Capture the cell that displays the provided text and extract its (x, y) central coordinate. 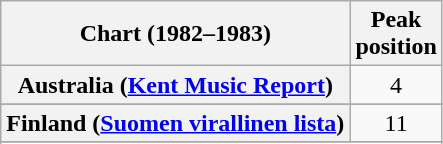
Australia (Kent Music Report) (176, 85)
4 (396, 85)
Peakposition (396, 34)
Chart (1982–1983) (176, 34)
Finland (Suomen virallinen lista) (176, 123)
11 (396, 123)
